Return the [x, y] coordinate for the center point of the cell that contains the specified text.  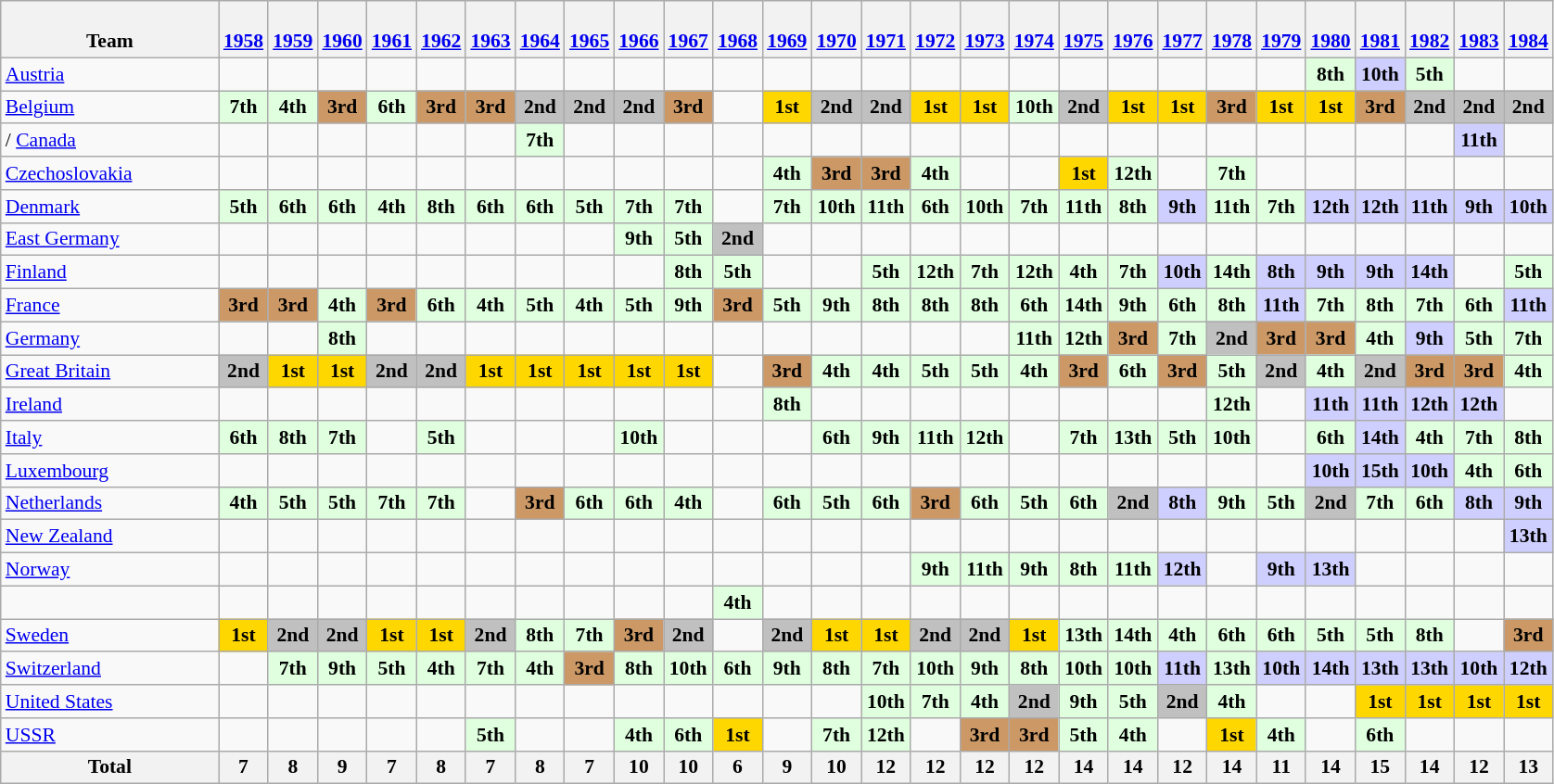
1984 [1528, 30]
USSR [109, 735]
1971 [886, 30]
13 [1528, 767]
1962 [441, 30]
1965 [590, 30]
1972 [935, 30]
United States [109, 702]
Great Britain [109, 372]
New Zealand [109, 537]
1958 [243, 30]
1973 [985, 30]
Denmark [109, 207]
Belgium [109, 107]
Austria [109, 74]
Luxembourg [109, 471]
France [109, 306]
1976 [1133, 30]
Total [109, 767]
Germany [109, 338]
1982 [1430, 30]
Czechoslovakia [109, 173]
1983 [1478, 30]
Team [109, 30]
Finland [109, 272]
/ Canada [109, 141]
1969 [786, 30]
15th [1380, 471]
Netherlands [109, 503]
Sweden [109, 636]
6 [738, 767]
Switzerland [109, 669]
1981 [1380, 30]
Norway [109, 570]
11 [1281, 767]
1974 [1035, 30]
1963 [490, 30]
1970 [836, 30]
1961 [391, 30]
1980 [1330, 30]
1959 [293, 30]
1966 [638, 30]
Ireland [109, 405]
1975 [1083, 30]
1979 [1281, 30]
1967 [688, 30]
1960 [341, 30]
1968 [738, 30]
East Germany [109, 239]
1977 [1183, 30]
Italy [109, 437]
1964 [540, 30]
15 [1380, 767]
1978 [1231, 30]
